Find where the given text appears and provide that cell's center as (X, Y) coordinate. 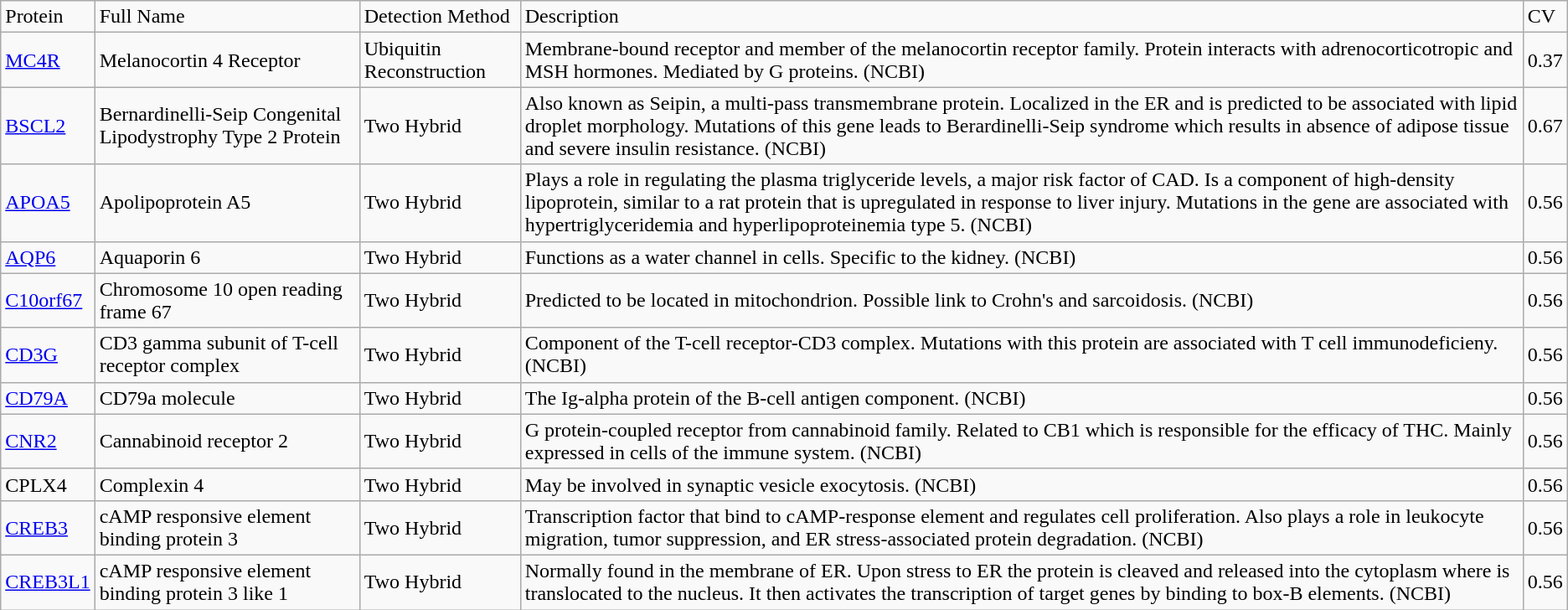
Cannabinoid receptor 2 (227, 441)
Complexin 4 (227, 484)
cAMP responsive element binding protein 3 (227, 528)
MC4R (48, 60)
Description (1022, 17)
0.67 (1545, 126)
Chromosome 10 open reading frame 67 (227, 300)
CD3G (48, 355)
Aquaporin 6 (227, 257)
CD79a molecule (227, 398)
Detection Method (440, 17)
APOA5 (48, 203)
CD3 gamma subunit of T-cell receptor complex (227, 355)
CPLX4 (48, 484)
Apolipoprotein A5 (227, 203)
cAMP responsive element binding protein 3 like 1 (227, 582)
CV (1545, 17)
Functions as a water channel in cells. Specific to the kidney. (NCBI) (1022, 257)
May be involved in synaptic vesicle exocytosis. (NCBI) (1022, 484)
Bernardinelli-Seip Congenital Lipodystrophy Type 2 Protein (227, 126)
Protein (48, 17)
Ubiquitin Reconstruction (440, 60)
CD79A (48, 398)
BSCL2 (48, 126)
Melanocortin 4 Receptor (227, 60)
0.37 (1545, 60)
Component of the T-cell receptor-CD3 complex. Mutations with this protein are associated with T cell immunodeficieny. (NCBI) (1022, 355)
Predicted to be located in mitochondrion. Possible link to Crohn's and sarcoidosis. (NCBI) (1022, 300)
C10orf67 (48, 300)
CREB3L1 (48, 582)
The Ig-alpha protein of the B-cell antigen component. (NCBI) (1022, 398)
CREB3 (48, 528)
AQP6 (48, 257)
CNR2 (48, 441)
Full Name (227, 17)
